Return [X, Y] of the center of cell containing provided text 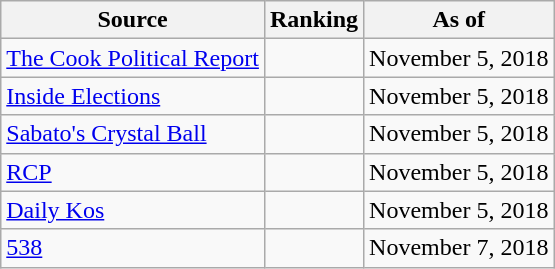
Ranking [314, 20]
Inside Elections [133, 96]
Sabato's Crystal Ball [133, 134]
Daily Kos [133, 210]
538 [133, 248]
Source [133, 20]
RCP [133, 172]
As of [459, 20]
The Cook Political Report [133, 58]
November 7, 2018 [459, 248]
